Provide the (x, y) coordinate of the cell's center where the given text is located.  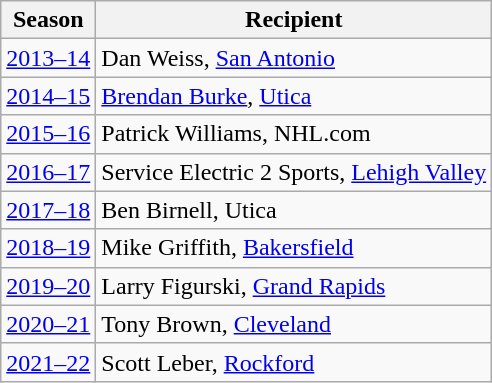
2013–14 (48, 58)
2020–21 (48, 324)
Season (48, 20)
Ben Birnell, Utica (294, 210)
2021–22 (48, 362)
2014–15 (48, 96)
2017–18 (48, 210)
Tony Brown, Cleveland (294, 324)
Dan Weiss, San Antonio (294, 58)
Patrick Williams, NHL.com (294, 134)
2018–19 (48, 248)
2015–16 (48, 134)
Mike Griffith, Bakersfield (294, 248)
Scott Leber, Rockford (294, 362)
2016–17 (48, 172)
2019–20 (48, 286)
Larry Figurski, Grand Rapids (294, 286)
Service Electric 2 Sports, Lehigh Valley (294, 172)
Brendan Burke, Utica (294, 96)
Recipient (294, 20)
